Pinpoint the cell where the given text exists, returning its (x, y) midpoint coordinate. 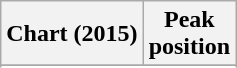
Peakposition (189, 34)
Chart (2015) (72, 34)
